Return the (X, Y) coordinate for the center point of the cell that contains the specified text.  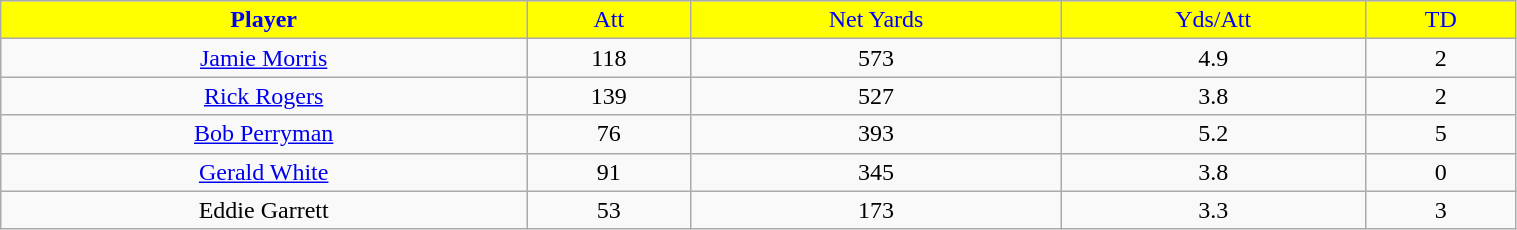
139 (610, 96)
3.3 (1213, 210)
Bob Perryman (264, 134)
Rick Rogers (264, 96)
3 (1440, 210)
118 (610, 58)
Yds/Att (1213, 20)
76 (610, 134)
Gerald White (264, 172)
4.9 (1213, 58)
Player (264, 20)
173 (876, 210)
0 (1440, 172)
527 (876, 96)
Eddie Garrett (264, 210)
Jamie Morris (264, 58)
573 (876, 58)
Att (610, 20)
345 (876, 172)
91 (610, 172)
5.2 (1213, 134)
53 (610, 210)
TD (1440, 20)
5 (1440, 134)
393 (876, 134)
Net Yards (876, 20)
